From the cell containing the given text, extract its center point as [X, Y] coordinate. 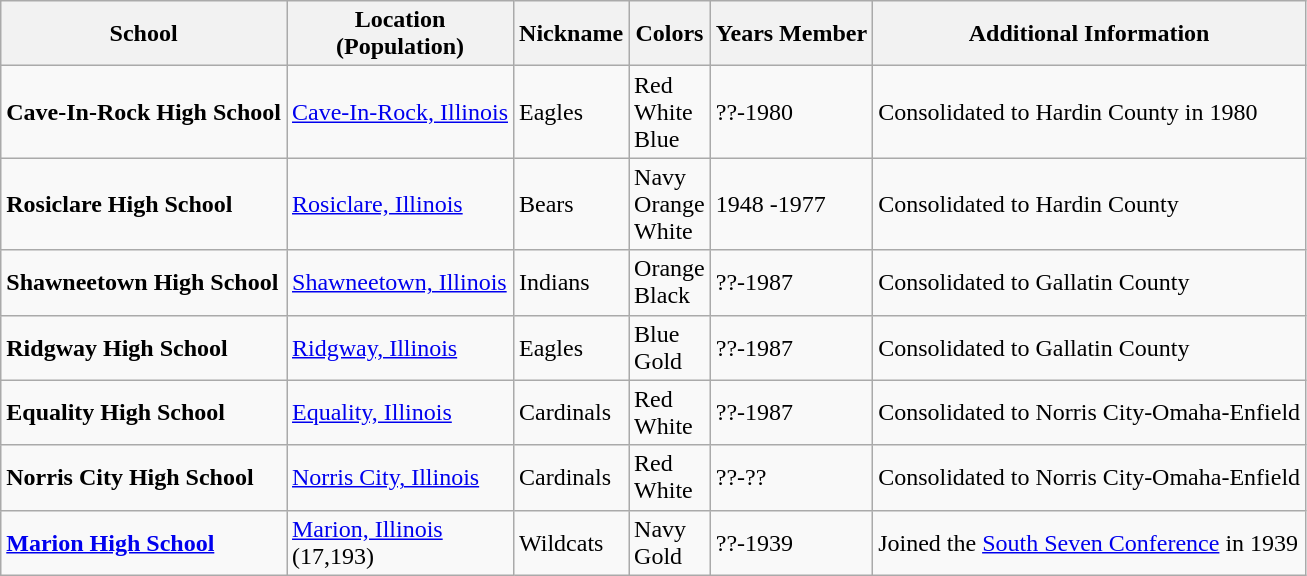
Bears [572, 204]
??-?? [791, 478]
School [144, 34]
Navy Orange White [670, 204]
Rosiclare, Illinois [400, 204]
Additional Information [1090, 34]
Cave-In-Rock High School [144, 112]
Red White Blue [670, 112]
Consolidated to Hardin County [1090, 204]
Shawneetown High School [144, 282]
Equality, Illinois [400, 412]
??-1939 [791, 542]
Norris City High School [144, 478]
Consolidated to Hardin County in 1980 [1090, 112]
Ridgway, Illinois [400, 348]
Navy Gold [670, 542]
Location(Population) [400, 34]
Cave-In-Rock, Illinois [400, 112]
Norris City, Illinois [400, 478]
1948 -1977 [791, 204]
Marion, Illinois(17,193) [400, 542]
Wildcats [572, 542]
Blue Gold [670, 348]
Equality High School [144, 412]
Shawneetown, Illinois [400, 282]
??-1980 [791, 112]
Orange Black [670, 282]
Ridgway High School [144, 348]
Indians [572, 282]
Marion High School [144, 542]
Rosiclare High School [144, 204]
Joined the South Seven Conference in 1939 [1090, 542]
Colors [670, 34]
Years Member [791, 34]
Nickname [572, 34]
